Return the (x, y) coordinate for the center point of the cell that contains the specified text.  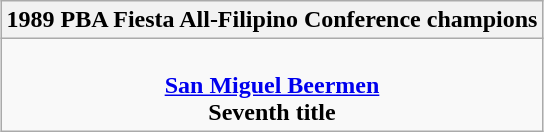
San Miguel Beermen Seventh title (272, 85)
1989 PBA Fiesta All-Filipino Conference champions (272, 20)
